Scan for the cell matching the given text and deliver its (x, y) coordinate at center. 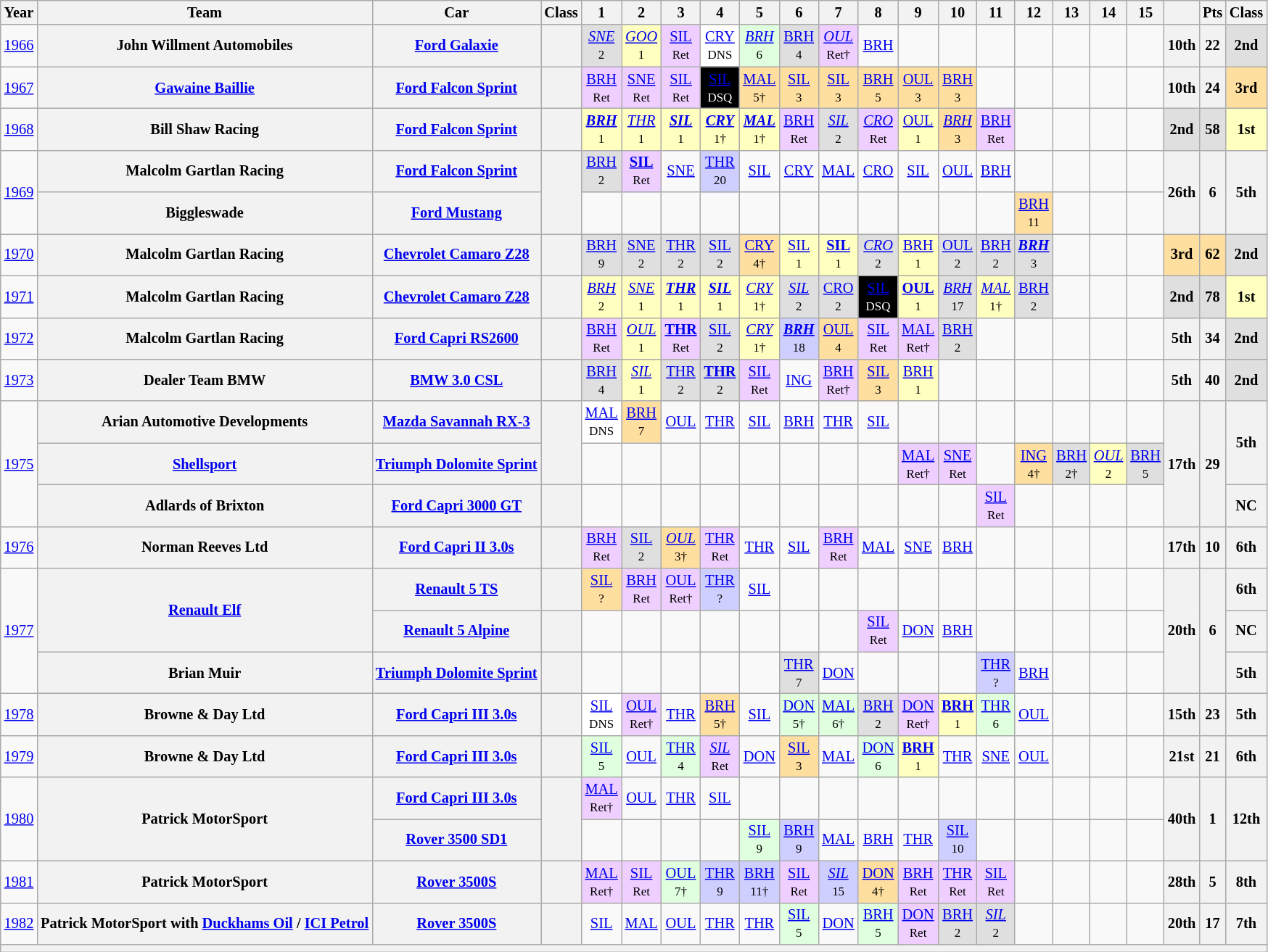
40 (1213, 380)
1979 (19, 756)
MAL5† (759, 88)
MAL6† (839, 714)
DON6 (878, 756)
34 (1213, 339)
4 (720, 12)
Shellsport (205, 464)
Adlards of Brixton (205, 505)
1976 (19, 547)
2 (641, 12)
Mazda Savannah RX-3 (456, 422)
THR4 (681, 756)
Brian Muir (205, 673)
3 (681, 12)
40th (1182, 819)
58 (1213, 129)
SNE1 (641, 297)
Ford Capri 3000 GT (456, 505)
SIL9 (759, 840)
Arian Automotive Developments (205, 422)
29 (1213, 464)
CRYDNS (720, 46)
CRY4† (759, 254)
8th (1246, 882)
Ford Capri II 3.0s (456, 547)
BRH18 (799, 339)
26th (1182, 191)
7 (839, 12)
Ford Mustang (456, 213)
12th (1246, 819)
Renault Elf (205, 610)
11 (996, 12)
OUL3 (918, 88)
Renault 5 TS (456, 589)
DONRet† (918, 714)
15th (1182, 714)
DON4† (878, 882)
13 (1071, 12)
1967 (19, 88)
22 (1213, 46)
17 (1213, 924)
THR9 (720, 882)
OUL4 (839, 339)
OUL7† (681, 882)
CRY (799, 171)
1968 (19, 129)
21 (1213, 756)
THR7 (799, 673)
1970 (19, 254)
THR20 (720, 171)
Pts (1213, 12)
28th (1182, 882)
1978 (19, 714)
8 (878, 12)
Year (19, 12)
1971 (19, 297)
CRORet (878, 129)
BMW 3.0 CSL (456, 380)
BRH17 (958, 297)
BRH7 (641, 422)
1975 (19, 464)
Dealer Team BMW (205, 380)
Ford Capri RS2600 (456, 339)
1972 (19, 339)
BRHRet† (839, 380)
23 (1213, 714)
ING (799, 380)
DON5† (799, 714)
BRH11† (759, 882)
Bill Shaw Racing (205, 129)
CRO (878, 171)
MALDNS (602, 422)
14 (1108, 12)
Norman Reeves Ltd (205, 547)
12 (1034, 12)
Gawaine Baillie (205, 88)
THR6 (996, 714)
SIL? (602, 589)
BRH2† (1071, 464)
SILDNS (602, 714)
John Willment Automobiles (205, 46)
BRH11 (1034, 213)
1973 (19, 380)
SIL15 (839, 882)
Biggleswade (205, 213)
78 (1213, 297)
1981 (19, 882)
BRH6 (759, 46)
Team (205, 12)
Patrick MotorSport with Duckhams Oil / ICI Petrol (205, 924)
OUL3† (681, 547)
Rover 3500 SD1 (456, 840)
21st (1182, 756)
1980 (19, 819)
DONRet (918, 924)
24 (1213, 88)
7th (1246, 924)
1969 (19, 191)
ING4† (1034, 464)
62 (1213, 254)
Ford Galaxie (456, 46)
SIL10 (958, 840)
Car (456, 12)
BRH5† (720, 714)
1977 (19, 631)
9 (918, 12)
1982 (19, 924)
GOO1 (641, 46)
1966 (19, 46)
15 (1145, 12)
Renault 5 Alpine (456, 631)
